Search for the cell housing the specified text and yield its [X, Y] center coordinate. 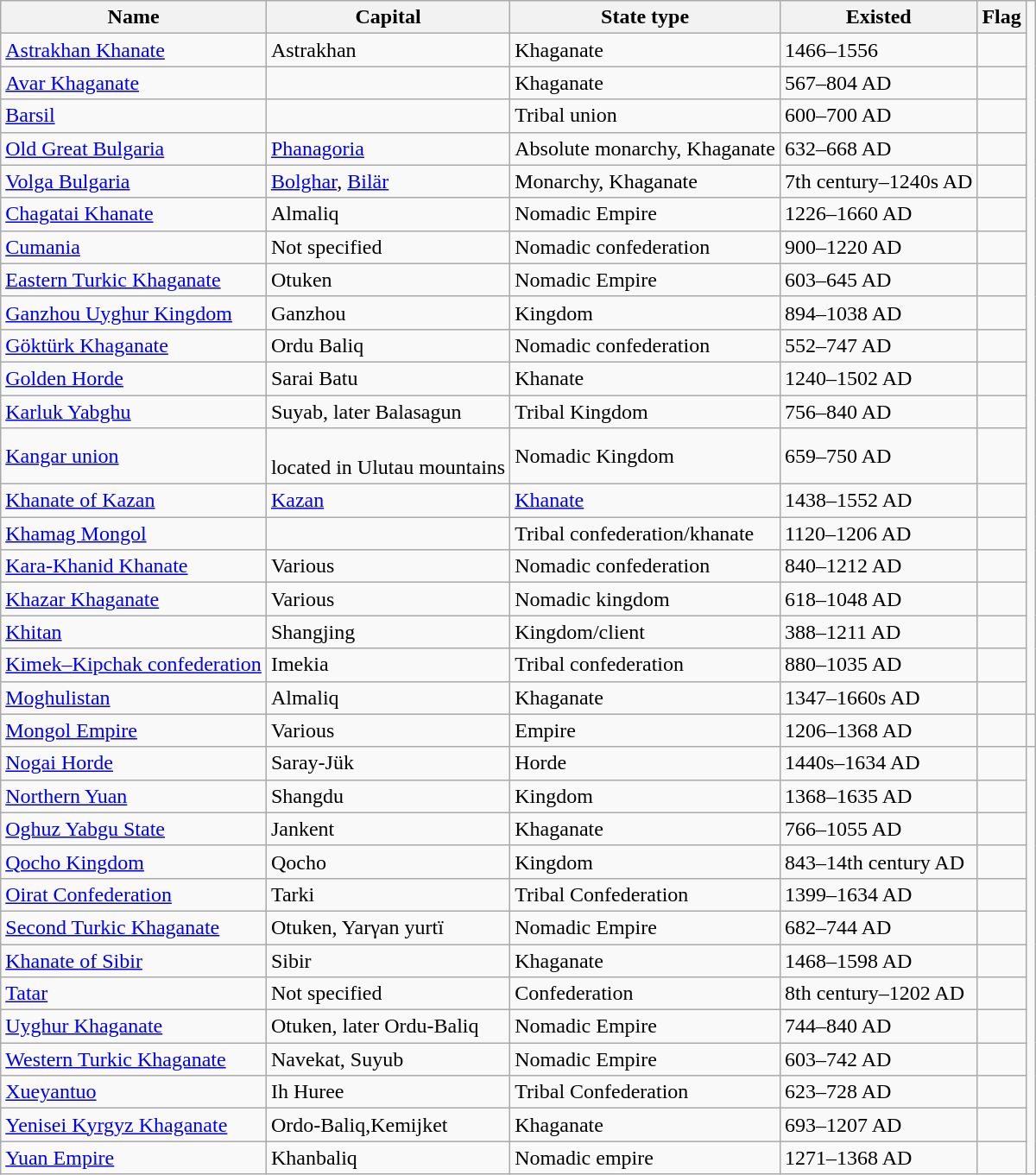
Suyab, later Balasagun [388, 412]
1120–1206 AD [878, 534]
Khanbaliq [388, 1158]
600–700 AD [878, 116]
Khitan [134, 632]
Göktürk Khaganate [134, 345]
Capital [388, 17]
843–14th century AD [878, 862]
623–728 AD [878, 1092]
Volga Bulgaria [134, 181]
8th century–1202 AD [878, 994]
1468–1598 AD [878, 961]
Kara-Khanid Khanate [134, 566]
900–1220 AD [878, 247]
Phanagoria [388, 148]
located in Ulutau mountains [388, 456]
Oirat Confederation [134, 894]
Empire [646, 730]
Bolghar, Bilär [388, 181]
840–1212 AD [878, 566]
659–750 AD [878, 456]
Eastern Turkic Khaganate [134, 280]
Chagatai Khanate [134, 214]
Khamag Mongol [134, 534]
Avar Khaganate [134, 83]
Astrakhan Khanate [134, 50]
552–747 AD [878, 345]
693–1207 AD [878, 1125]
Khanate of Sibir [134, 961]
1347–1660s AD [878, 698]
Tribal union [646, 116]
Northern Yuan [134, 796]
Shangjing [388, 632]
Kazan [388, 501]
Kimek–Kipchak confederation [134, 665]
Name [134, 17]
Horde [646, 763]
1399–1634 AD [878, 894]
Sarai Batu [388, 378]
Ordo-Baliq,Kemijket [388, 1125]
744–840 AD [878, 1027]
Moghulistan [134, 698]
Otuken, later Ordu-Baliq [388, 1027]
Khanate of Kazan [134, 501]
Old Great Bulgaria [134, 148]
Shangdu [388, 796]
Navekat, Suyub [388, 1059]
Tatar [134, 994]
Kingdom/client [646, 632]
Mongol Empire [134, 730]
1438–1552 AD [878, 501]
1271–1368 AD [878, 1158]
618–1048 AD [878, 599]
Second Turkic Khaganate [134, 927]
Yuan Empire [134, 1158]
Western Turkic Khaganate [134, 1059]
894–1038 AD [878, 313]
Uyghur Khaganate [134, 1027]
Nomadic kingdom [646, 599]
Absolute monarchy, Khaganate [646, 148]
756–840 AD [878, 412]
1240–1502 AD [878, 378]
Otuken [388, 280]
Flag [1001, 17]
Oghuz Yabgu State [134, 829]
Sibir [388, 961]
632–668 AD [878, 148]
682–744 AD [878, 927]
Qocho Kingdom [134, 862]
880–1035 AD [878, 665]
Monarchy, Khaganate [646, 181]
Cumania [134, 247]
Tribal Kingdom [646, 412]
567–804 AD [878, 83]
Existed [878, 17]
Golden Horde [134, 378]
Yenisei Kyrgyz Khaganate [134, 1125]
Tarki [388, 894]
1226–1660 AD [878, 214]
Imekia [388, 665]
766–1055 AD [878, 829]
1206–1368 AD [878, 730]
Nogai Horde [134, 763]
Astrakhan [388, 50]
Xueyantuo [134, 1092]
Tribal confederation [646, 665]
Saray-Jük [388, 763]
Kangar union [134, 456]
Nomadic empire [646, 1158]
State type [646, 17]
1440s–1634 AD [878, 763]
Nomadic Kingdom [646, 456]
Karluk Yabghu [134, 412]
7th century–1240s AD [878, 181]
Ganzhou [388, 313]
Jankent [388, 829]
Ganzhou Uyghur Kingdom [134, 313]
Ih Huree [388, 1092]
Ordu Baliq [388, 345]
Tribal confederation/khanate [646, 534]
Barsil [134, 116]
Khazar Khaganate [134, 599]
388–1211 AD [878, 632]
1368–1635 AD [878, 796]
Otuken, Yarγan yurtï [388, 927]
603–742 AD [878, 1059]
Qocho [388, 862]
1466–1556 [878, 50]
603–645 AD [878, 280]
Confederation [646, 994]
